Return the [X, Y] coordinate for the center point of the cell that contains the specified text.  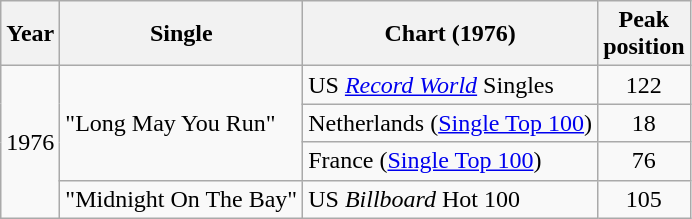
18 [644, 123]
76 [644, 161]
France (Single Top 100) [450, 161]
105 [644, 199]
122 [644, 85]
1976 [30, 142]
US Billboard Hot 100 [450, 199]
Year [30, 34]
Single [182, 34]
Peakposition [644, 34]
"Long May You Run" [182, 123]
Chart (1976) [450, 34]
"Midnight On The Bay" [182, 199]
Netherlands (Single Top 100) [450, 123]
US Record World Singles [450, 85]
